Locate the cell with the specified text and output its [X, Y] center coordinate. 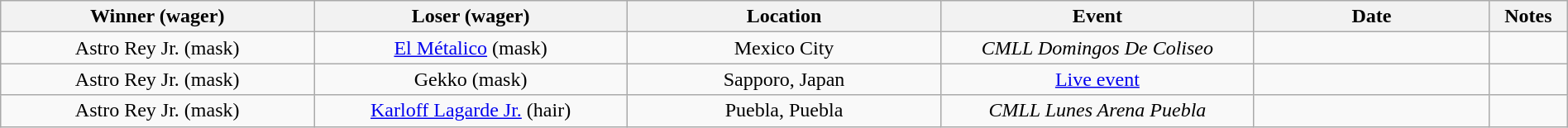
Winner (wager) [157, 17]
Notes [1528, 17]
Loser (wager) [471, 17]
Location [784, 17]
Live event [1097, 79]
CMLL Lunes Arena Puebla [1097, 111]
Puebla, Puebla [784, 111]
Gekko (mask) [471, 79]
Sapporo, Japan [784, 79]
Event [1097, 17]
Karloff Lagarde Jr. (hair) [471, 111]
El Métalico (mask) [471, 48]
CMLL Domingos De Coliseo [1097, 48]
Mexico City [784, 48]
Date [1371, 17]
